Detect which cell encompasses the target text, then output its (X, Y) center coordinate. 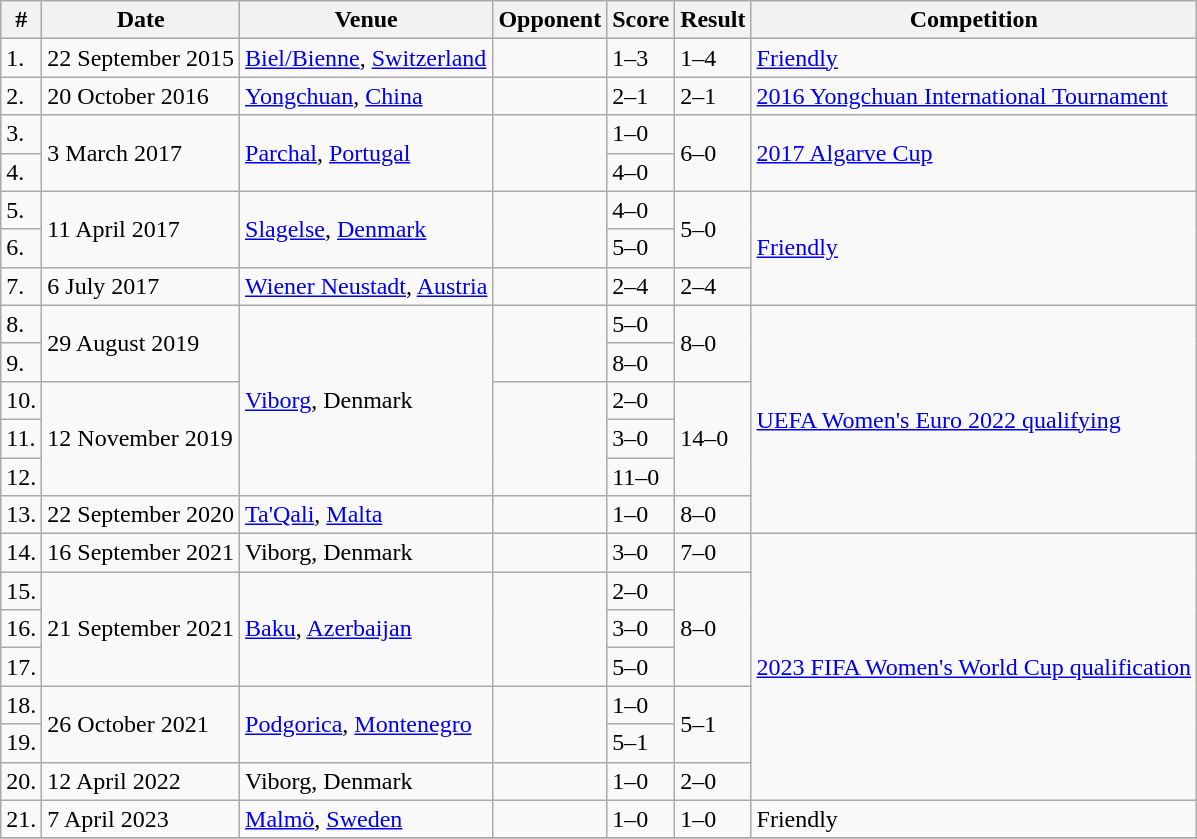
10. (22, 400)
7 April 2023 (141, 819)
Venue (366, 20)
7–0 (713, 553)
6 July 2017 (141, 286)
22 September 2015 (141, 58)
Score (641, 20)
2023 FIFA Women's World Cup qualification (974, 667)
19. (22, 743)
12 April 2022 (141, 781)
12 November 2019 (141, 438)
3 March 2017 (141, 153)
16 September 2021 (141, 553)
Competition (974, 20)
20 October 2016 (141, 96)
7. (22, 286)
14. (22, 553)
6–0 (713, 153)
26 October 2021 (141, 724)
Parchal, Portugal (366, 153)
Biel/Bienne, Switzerland (366, 58)
Ta'Qali, Malta (366, 515)
4. (22, 172)
Yongchuan, China (366, 96)
11 April 2017 (141, 229)
3. (22, 134)
12. (22, 477)
21 September 2021 (141, 629)
15. (22, 591)
1. (22, 58)
Baku, Azerbaijan (366, 629)
20. (22, 781)
18. (22, 705)
Date (141, 20)
2017 Algarve Cup (974, 153)
14–0 (713, 438)
Opponent (550, 20)
# (22, 20)
9. (22, 362)
29 August 2019 (141, 343)
16. (22, 629)
22 September 2020 (141, 515)
13. (22, 515)
UEFA Women's Euro 2022 qualifying (974, 419)
21. (22, 819)
17. (22, 667)
1–3 (641, 58)
1–4 (713, 58)
Malmö, Sweden (366, 819)
Result (713, 20)
11–0 (641, 477)
2016 Yongchuan International Tournament (974, 96)
Slagelse, Denmark (366, 229)
11. (22, 438)
Podgorica, Montenegro (366, 724)
8. (22, 324)
6. (22, 248)
2. (22, 96)
Wiener Neustadt, Austria (366, 286)
5. (22, 210)
